Output the (X, Y) coordinate of the center of the cell containing the given text.  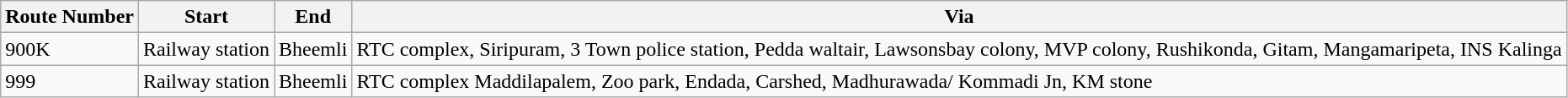
Route Number (70, 17)
Via (959, 17)
900K (70, 49)
Start (205, 17)
999 (70, 81)
RTC complex Maddilapalem, Zoo park, Endada, Carshed, Madhurawada/ Kommadi Jn, KM stone (959, 81)
RTC complex, Siripuram, 3 Town police station, Pedda waltair, Lawsonsbay colony, MVP colony, Rushikonda, Gitam, Mangamaripeta, INS Kalinga (959, 49)
End (313, 17)
